Capture the cell that displays the provided text and extract its (x, y) central coordinate. 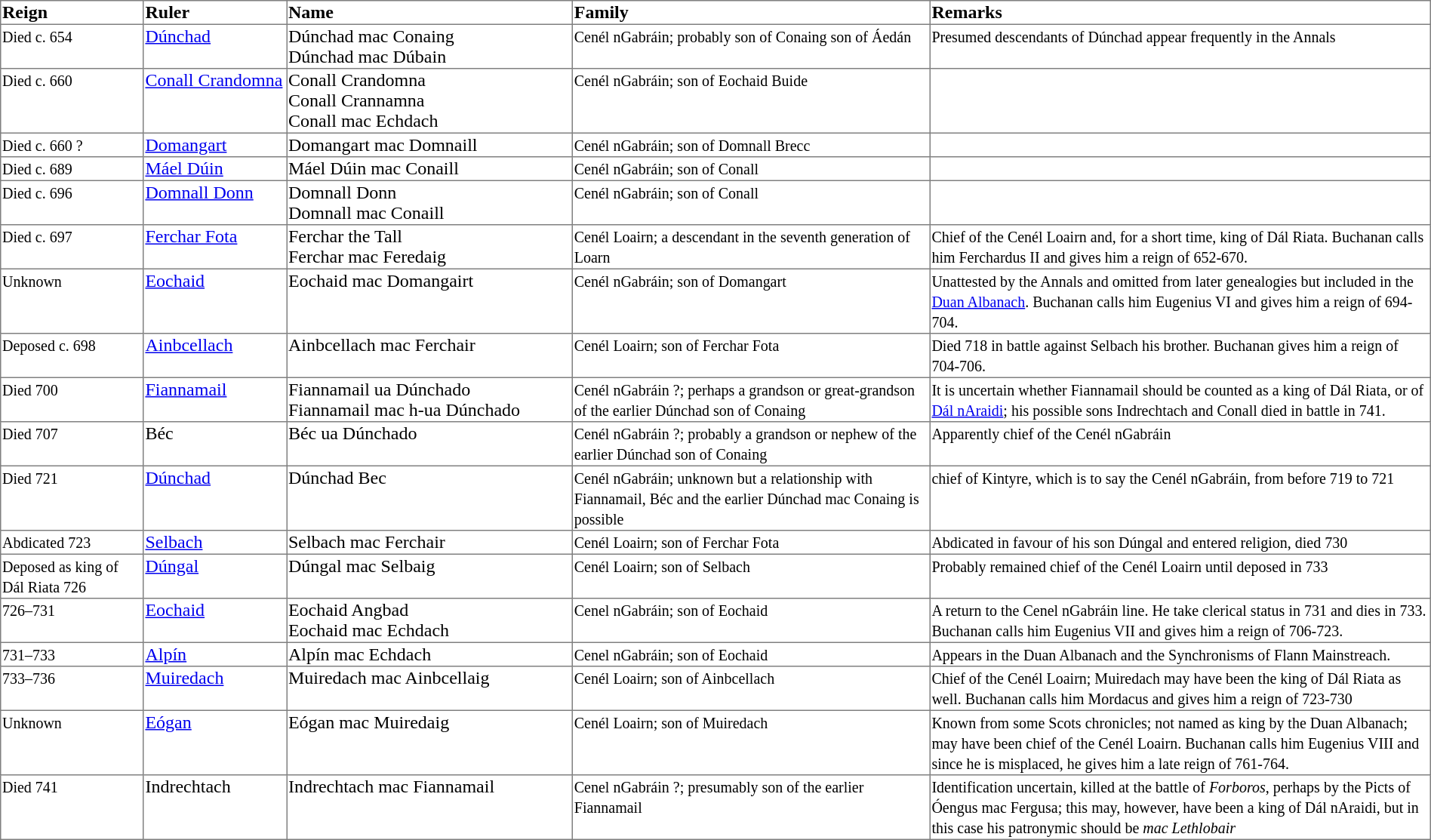
Died 707 (72, 444)
Máel Dúin mac Conaill (430, 169)
Cenél Loairn; a descendant in the seventh generation of Loarn (752, 247)
Deposed c. 698 (72, 355)
726–731 (72, 620)
Chief of the Cenél Loairn; Muiredach may have been the king of Dál Riata as well. Buchanan calls him Mordacus and gives him a reign of 723-730 (1180, 688)
731–733 (72, 654)
Cenél nGabráin; probably son of Conaing son of Áedán (752, 46)
Muiredach (214, 688)
Domnall DonnDomnall mac Conaill (430, 202)
Cenél nGabráin ?; perhaps a grandson or great-grandson of the earlier Dúnchad son of Conaing (752, 399)
Abdicated in favour of his son Dúngal and entered religion, died 730 (1180, 543)
Ferchar the TallFerchar mac Feredaig (430, 247)
Dúnchad mac ConaingDúnchad mac Dúbain (430, 46)
Cenél nGabráin; son of Eochaid Buide (752, 101)
Selbach (214, 543)
Abdicated 723 (72, 543)
Died c. 696 (72, 202)
Apparently chief of the Cenél nGabráin (1180, 444)
Máel Dúin (214, 169)
Died 718 in battle against Selbach his brother. Buchanan gives him a reign of 704-706. (1180, 355)
Muiredach mac Ainbcellaig (430, 688)
Fiannamail (214, 399)
Béc ua Dúnchado (430, 444)
Domangart mac Domnaill (430, 145)
Remarks (1180, 13)
Died c. 654 (72, 46)
Indrechtach mac Fiannamail (430, 808)
Ainbcellach mac Ferchair (430, 355)
Cenél nGabráin ?; probably a grandson or nephew of the earlier Dúnchad son of Conaing (752, 444)
Died c. 689 (72, 169)
Cenél Loairn; son of Ainbcellach (752, 688)
Conall CrandomnaConall CrannamnaConall mac Echdach (430, 101)
Alpín mac Echdach (430, 654)
Domangart (214, 145)
Name (430, 13)
Died c. 697 (72, 247)
Eógan mac Muiredaig (430, 743)
Died c. 660 ? (72, 145)
Eochaid AngbadEochaid mac Echdach (430, 620)
Died 721 (72, 498)
Family (752, 13)
chief of Kintyre, which is to say the Cenél nGabráin, from before 719 to 721 (1180, 498)
Fiannamail ua DúnchadoFiannamail mac h-ua Dúnchado (430, 399)
Cenél Loairn; son of Muiredach (752, 743)
Appears in the Duan Albanach and the Synchronisms of Flann Mainstreach. (1180, 654)
Cenél Loairn; son of Selbach (752, 576)
Chief of the Cenél Loairn and, for a short time, king of Dál Riata. Buchanan calls him Ferchardus II and gives him a reign of 652-670. (1180, 247)
Béc (214, 444)
Cenél nGabráin; son of Domnall Brecc (752, 145)
Deposed as king of Dál Riata 726 (72, 576)
Selbach mac Ferchair (430, 543)
Eógan (214, 743)
733–736 (72, 688)
Probably remained chief of the Cenél Loairn until deposed in 733 (1180, 576)
Alpín (214, 654)
Dúngal mac Selbaig (430, 576)
Eochaid mac Domangairt (430, 301)
Conall Crandomna (214, 101)
Cenél nGabráin; son of Domangart (752, 301)
Died 700 (72, 399)
Ruler (214, 13)
Cenel nGabráin ?; presumably son of the earlier Fiannamail (752, 808)
Indrechtach (214, 808)
Reign (72, 13)
Died 741 (72, 808)
Dúngal (214, 576)
Presumed descendants of Dúnchad appear frequently in the Annals (1180, 46)
Dúnchad Bec (430, 498)
Ainbcellach (214, 355)
Ferchar Fota (214, 247)
Died c. 660 (72, 101)
Domnall Donn (214, 202)
Cenél nGabráin; unknown but a relationship with Fiannamail, Béc and the earlier Dúnchad mac Conaing is possible (752, 498)
